Return (X, Y) of the center of cell containing provided text 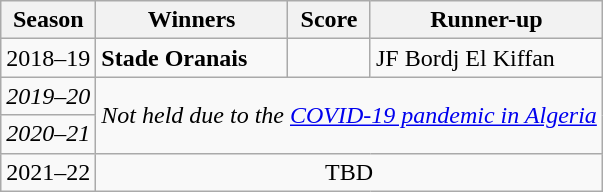
2019–20 (48, 96)
Winners (192, 20)
TBD (350, 172)
Stade Oranais (192, 58)
Score (330, 20)
Runner-up (486, 20)
2021–22 (48, 172)
2018–19 (48, 58)
Season (48, 20)
JF Bordj El Kiffan (486, 58)
2020–21 (48, 134)
Not held due to the COVID-19 pandemic in Algeria (350, 115)
